Search for the cell housing the specified text and yield its [x, y] center coordinate. 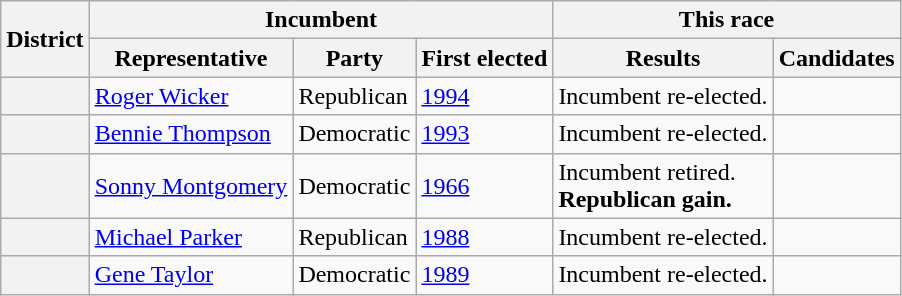
Representative [191, 58]
Michael Parker [191, 237]
Roger Wicker [191, 96]
1989 [484, 275]
Candidates [836, 58]
1966 [484, 186]
Bennie Thompson [191, 134]
District [45, 39]
Incumbent retired.Republican gain. [663, 186]
1988 [484, 237]
This race [726, 20]
1994 [484, 96]
Results [663, 58]
Gene Taylor [191, 275]
1993 [484, 134]
Sonny Montgomery [191, 186]
Party [354, 58]
First elected [484, 58]
Incumbent [321, 20]
